Output the [X, Y] coordinate of the center of the cell containing the given text.  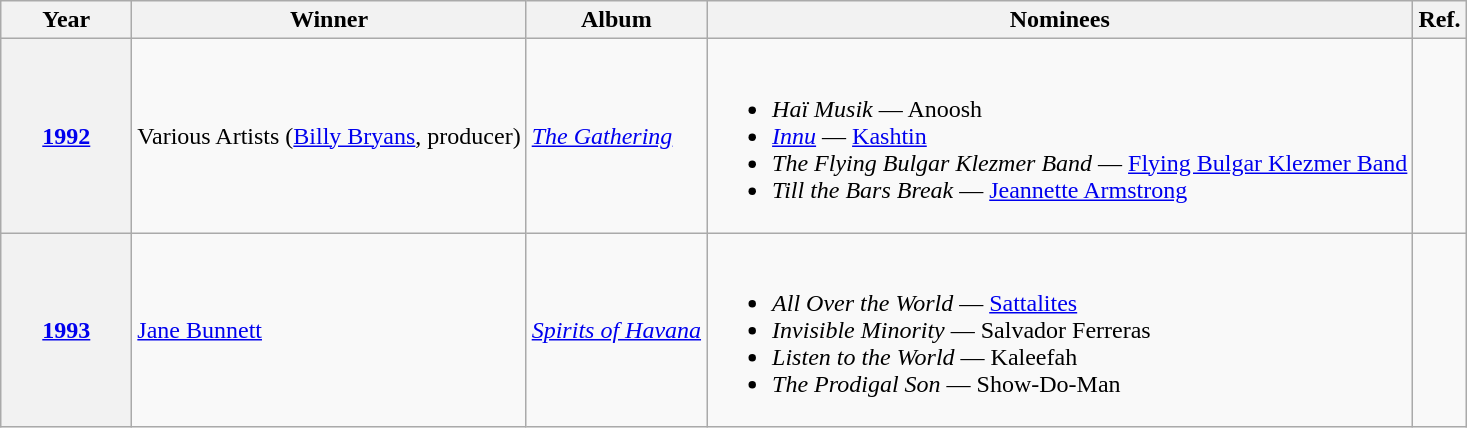
1993 [66, 330]
Winner [329, 20]
Haï Musik — AnooshInnu — KashtinThe Flying Bulgar Klezmer Band — Flying Bulgar Klezmer BandTill the Bars Break — Jeannette Armstrong [1060, 136]
Various Artists (Billy Bryans, producer) [329, 136]
Jane Bunnett [329, 330]
Spirits of Havana [616, 330]
Year [66, 20]
The Gathering [616, 136]
Album [616, 20]
Ref. [1440, 20]
Nominees [1060, 20]
1992 [66, 136]
All Over the World — SattalitesInvisible Minority — Salvador FerrerasListen to the World — KaleefahThe Prodigal Son — Show-Do-Man [1060, 330]
